Determine the (x, y) coordinate at the center of the cell enclosing the given text.  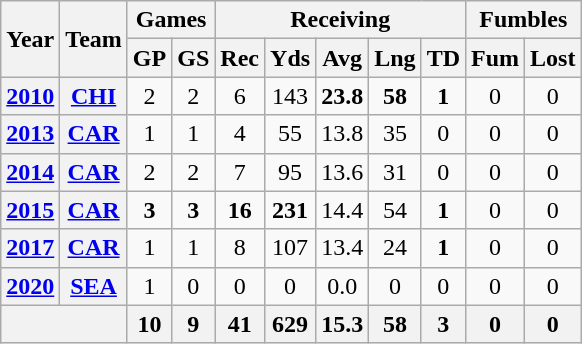
16 (240, 210)
6 (240, 96)
2020 (30, 286)
14.4 (342, 210)
24 (395, 248)
54 (395, 210)
CHI (94, 96)
8 (240, 248)
Rec (240, 58)
Avg (342, 58)
Year (30, 39)
231 (290, 210)
13.8 (342, 134)
GP (149, 58)
41 (240, 324)
35 (395, 134)
4 (240, 134)
2015 (30, 210)
15.3 (342, 324)
SEA (94, 286)
10 (149, 324)
9 (194, 324)
2014 (30, 172)
107 (290, 248)
0.0 (342, 286)
13.6 (342, 172)
2010 (30, 96)
Fumbles (524, 20)
Team (94, 39)
13.4 (342, 248)
GS (194, 58)
629 (290, 324)
TD (443, 58)
95 (290, 172)
7 (240, 172)
23.8 (342, 96)
Lng (395, 58)
2017 (30, 248)
Yds (290, 58)
143 (290, 96)
55 (290, 134)
31 (395, 172)
Fum (496, 58)
2013 (30, 134)
Games (170, 20)
Lost (553, 58)
Receiving (340, 20)
